For the text-containing cell, return its midpoint in [X, Y] coordinate format. 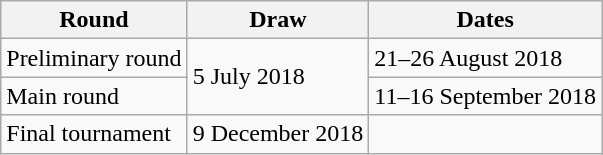
Final tournament [94, 134]
9 December 2018 [278, 134]
Round [94, 20]
11–16 September 2018 [486, 96]
5 July 2018 [278, 77]
Main round [94, 96]
Draw [278, 20]
Dates [486, 20]
21–26 August 2018 [486, 58]
Preliminary round [94, 58]
